Provide the [x, y] coordinate of the cell's center where the given text is located.  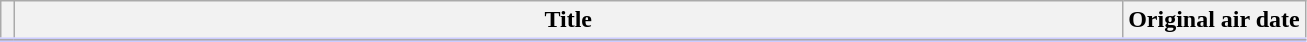
Title [568, 21]
Original air date [1214, 21]
